Find where the given text appears and provide that cell's center as (X, Y) coordinate. 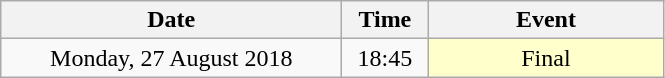
18:45 (385, 58)
Final (546, 58)
Event (546, 20)
Date (172, 20)
Time (385, 20)
Monday, 27 August 2018 (172, 58)
